Extract the (x, y) coordinate from the center of the cell holding the provided text.  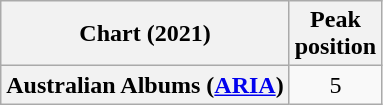
Peakposition (335, 34)
Chart (2021) (145, 34)
Australian Albums (ARIA) (145, 85)
5 (335, 85)
